Identify which cell holds the provided text, then report its (X, Y) central coordinate. 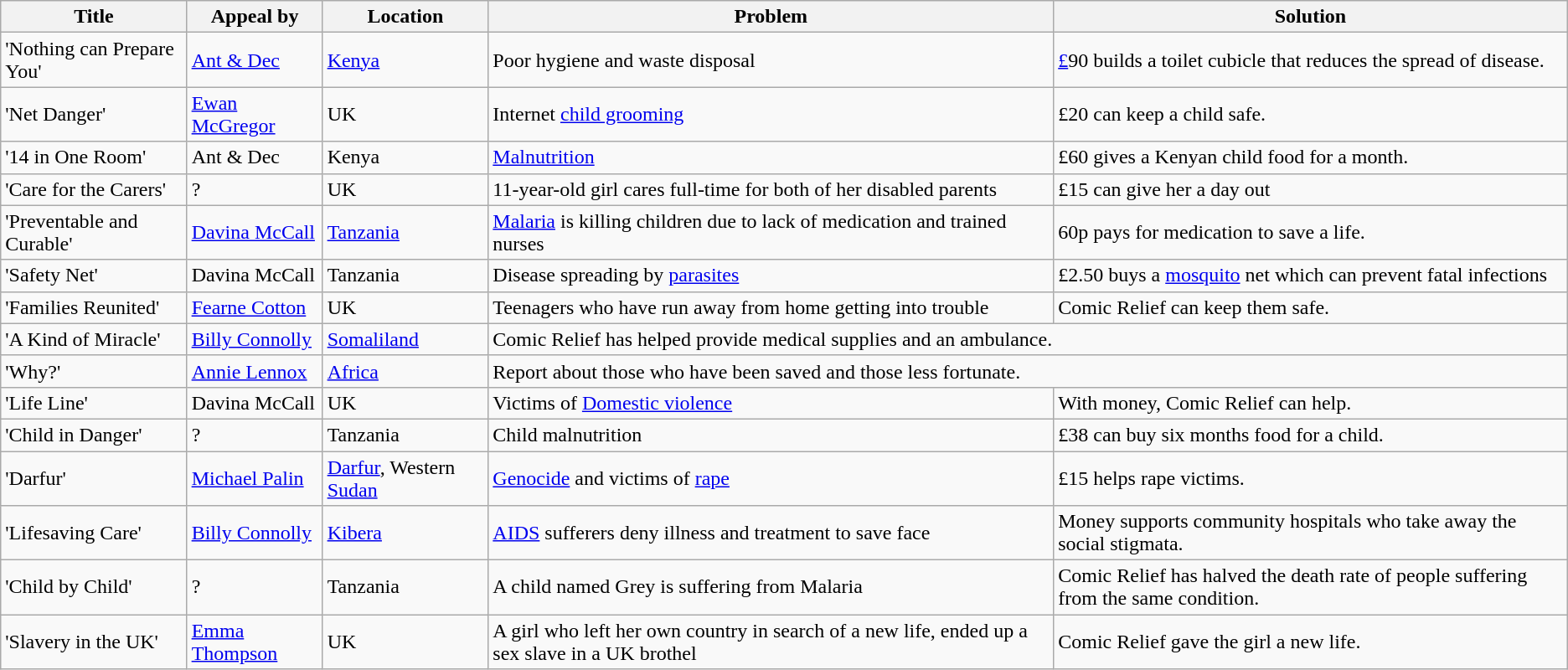
Somaliland (405, 339)
Africa (405, 371)
Money supports community hospitals who take away the social stigmata. (1311, 533)
£60 gives a Kenyan child food for a month. (1311, 157)
£38 can buy six months food for a child. (1311, 435)
Comic Relief has halved the death rate of people suffering from the same condition. (1311, 588)
£20 can keep a child safe. (1311, 114)
A child named Grey is suffering from Malaria (771, 588)
Kibera (405, 533)
'Nothing can Prepare You' (94, 60)
Ewan McGregor (255, 114)
Internet child grooming (771, 114)
Malnutrition (771, 157)
Child malnutrition (771, 435)
11-year-old girl cares full-time for both of her disabled parents (771, 189)
Location (405, 17)
A girl who left her own country in search of a new life, ended up a sex slave in a UK brothel (771, 642)
'Child in Danger' (94, 435)
Malaria is killing children due to lack of medication and trained nurses (771, 233)
'Slavery in the UK' (94, 642)
Appeal by (255, 17)
'14 in One Room' (94, 157)
Teenagers who have run away from home getting into trouble (771, 307)
Title (94, 17)
Comic Relief gave the girl a new life. (1311, 642)
Fearne Cotton (255, 307)
'Darfur' (94, 477)
Genocide and victims of rape (771, 477)
Darfur, Western Sudan (405, 477)
Comic Relief has helped provide medical supplies and an ambulance. (1028, 339)
£15 helps rape victims. (1311, 477)
Emma Thompson (255, 642)
AIDS sufferers deny illness and treatment to save face (771, 533)
With money, Comic Relief can help. (1311, 403)
'Why?' (94, 371)
£15 can give her a day out (1311, 189)
Report about those who have been saved and those less fortunate. (1028, 371)
£90 builds a toilet cubicle that reduces the spread of disease. (1311, 60)
Michael Palin (255, 477)
£2.50 buys a mosquito net which can prevent fatal infections (1311, 276)
Annie Lennox (255, 371)
Comic Relief can keep them safe. (1311, 307)
'Child by Child' (94, 588)
Solution (1311, 17)
'Families Reunited' (94, 307)
Poor hygiene and waste disposal (771, 60)
Victims of Domestic violence (771, 403)
'A Kind of Miracle' (94, 339)
'Safety Net' (94, 276)
'Net Danger' (94, 114)
'Lifesaving Care' (94, 533)
'Life Line' (94, 403)
'Preventable and Curable' (94, 233)
60p pays for medication to save a life. (1311, 233)
Disease spreading by parasites (771, 276)
'Care for the Carers' (94, 189)
Problem (771, 17)
